Detect which cell encompasses the target text, then output its [x, y] center coordinate. 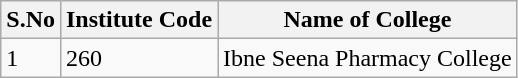
1 [31, 58]
Institute Code [138, 20]
Name of College [368, 20]
260 [138, 58]
S.No [31, 20]
Ibne Seena Pharmacy College [368, 58]
